Provide the (x, y) coordinate of the cell's center where the given text is located.  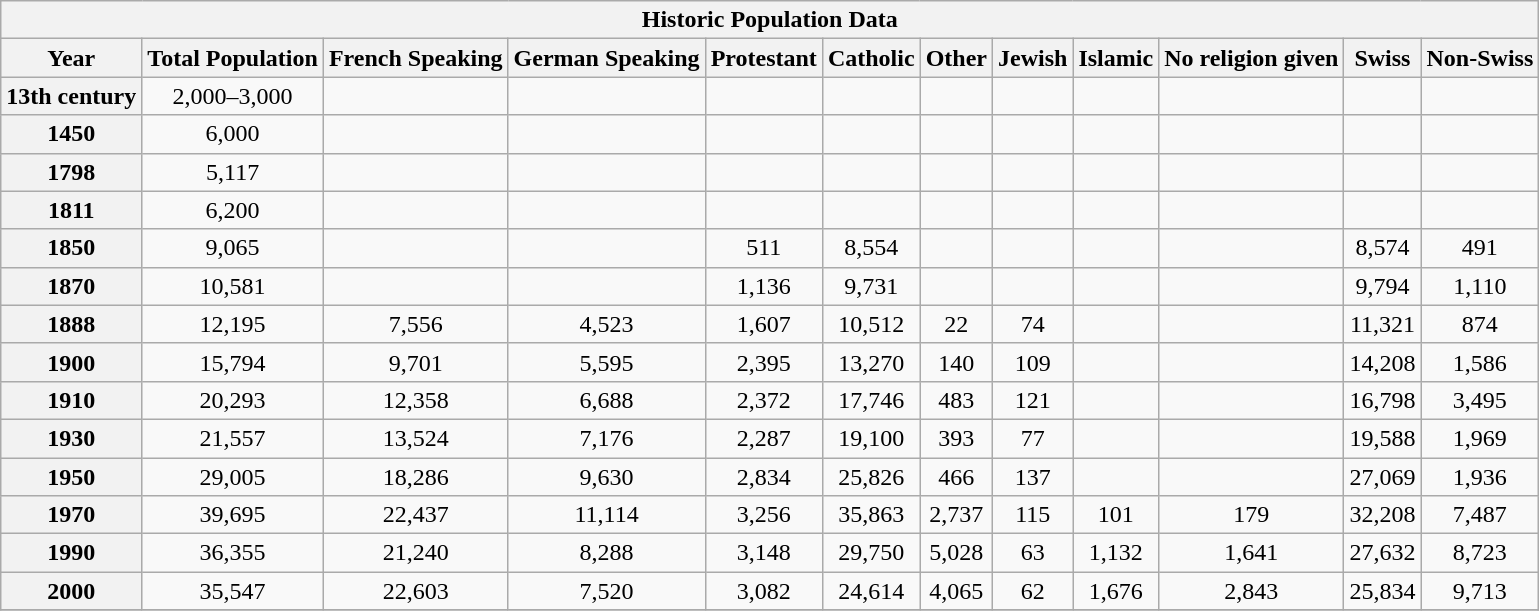
63 (1032, 553)
2000 (72, 591)
22,603 (416, 591)
9,701 (416, 362)
393 (956, 438)
8,574 (1382, 248)
36,355 (233, 553)
4,523 (606, 324)
511 (764, 248)
1450 (72, 134)
7,520 (606, 591)
1,607 (764, 324)
German Speaking (606, 58)
2,287 (764, 438)
2,000–3,000 (233, 96)
466 (956, 477)
29,750 (871, 553)
16,798 (1382, 400)
11,114 (606, 515)
2,834 (764, 477)
39,695 (233, 515)
7,556 (416, 324)
Jewish (1032, 58)
74 (1032, 324)
Protestant (764, 58)
Islamic (1116, 58)
French Speaking (416, 58)
1,676 (1116, 591)
1930 (72, 438)
115 (1032, 515)
8,723 (1480, 553)
2,395 (764, 362)
21,557 (233, 438)
179 (1252, 515)
14,208 (1382, 362)
17,746 (871, 400)
483 (956, 400)
4,065 (956, 591)
3,082 (764, 591)
9,731 (871, 286)
874 (1480, 324)
13,270 (871, 362)
101 (1116, 515)
5,028 (956, 553)
1910 (72, 400)
7,487 (1480, 515)
13,524 (416, 438)
1,586 (1480, 362)
35,863 (871, 515)
13th century (72, 96)
1811 (72, 210)
20,293 (233, 400)
24,614 (871, 591)
Total Population (233, 58)
1888 (72, 324)
No religion given (1252, 58)
9,794 (1382, 286)
1,969 (1480, 438)
35,547 (233, 591)
8,288 (606, 553)
1,641 (1252, 553)
32,208 (1382, 515)
8,554 (871, 248)
22 (956, 324)
10,581 (233, 286)
7,176 (606, 438)
2,737 (956, 515)
1,136 (764, 286)
3,148 (764, 553)
1798 (72, 172)
25,834 (1382, 591)
62 (1032, 591)
Catholic (871, 58)
137 (1032, 477)
6,000 (233, 134)
77 (1032, 438)
9,630 (606, 477)
1,936 (1480, 477)
1870 (72, 286)
15,794 (233, 362)
6,200 (233, 210)
19,588 (1382, 438)
22,437 (416, 515)
2,843 (1252, 591)
25,826 (871, 477)
Historic Population Data (770, 20)
491 (1480, 248)
140 (956, 362)
9,713 (1480, 591)
3,495 (1480, 400)
1950 (72, 477)
5,117 (233, 172)
27,069 (1382, 477)
1900 (72, 362)
19,100 (871, 438)
2,372 (764, 400)
Swiss (1382, 58)
6,688 (606, 400)
121 (1032, 400)
1850 (72, 248)
5,595 (606, 362)
12,358 (416, 400)
Non-Swiss (1480, 58)
1990 (72, 553)
27,632 (1382, 553)
10,512 (871, 324)
3,256 (764, 515)
109 (1032, 362)
11,321 (1382, 324)
Other (956, 58)
12,195 (233, 324)
1970 (72, 515)
29,005 (233, 477)
1,110 (1480, 286)
Year (72, 58)
18,286 (416, 477)
1,132 (1116, 553)
9,065 (233, 248)
21,240 (416, 553)
